Find where the given text appears and provide that cell's center as (X, Y) coordinate. 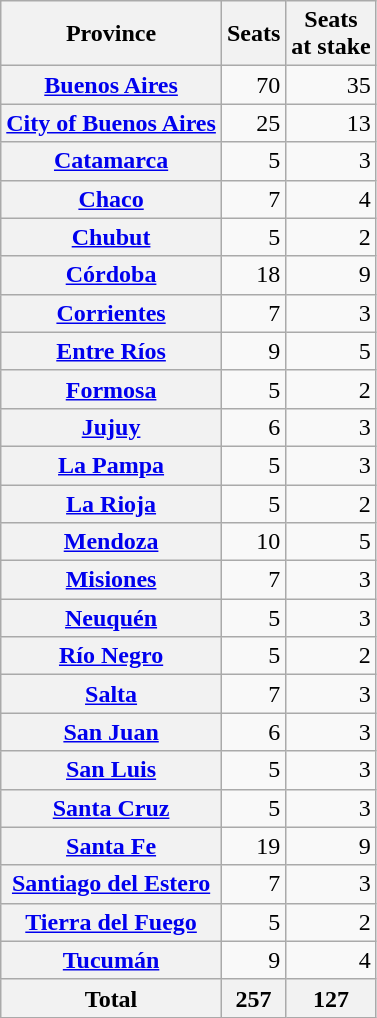
Total (112, 998)
18 (253, 275)
San Juan (112, 732)
Córdoba (112, 275)
Tucumán (112, 960)
70 (253, 85)
13 (331, 123)
35 (331, 85)
Province (112, 34)
Santiago del Estero (112, 884)
Catamarca (112, 161)
Misiones (112, 580)
10 (253, 542)
Corrientes (112, 313)
Tierra del Fuego (112, 922)
Santa Cruz (112, 808)
Salta (112, 694)
Jujuy (112, 427)
Seatsat stake (331, 34)
City of Buenos Aires (112, 123)
Mendoza (112, 542)
Formosa (112, 389)
Chaco (112, 199)
Buenos Aires (112, 85)
La Rioja (112, 503)
Seats (253, 34)
257 (253, 998)
25 (253, 123)
Chubut (112, 237)
La Pampa (112, 465)
Santa Fe (112, 846)
Neuquén (112, 618)
Entre Ríos (112, 351)
19 (253, 846)
127 (331, 998)
San Luis (112, 770)
Río Negro (112, 656)
